Determine the (x, y) coordinate at the center of the cell enclosing the given text.  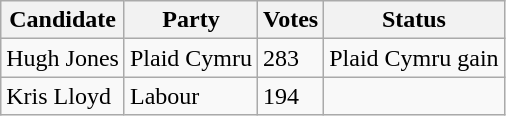
Votes (291, 20)
Hugh Jones (63, 58)
283 (291, 58)
Plaid Cymru gain (414, 58)
194 (291, 96)
Plaid Cymru (190, 58)
Kris Lloyd (63, 96)
Candidate (63, 20)
Party (190, 20)
Labour (190, 96)
Status (414, 20)
